Return (x, y) of the center of cell containing provided text 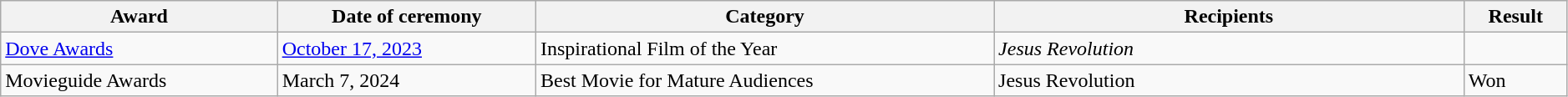
Recipients (1230, 17)
Dove Awards (139, 48)
Result (1515, 17)
Date of ceremony (406, 17)
Category (764, 17)
Award (139, 17)
Inspirational Film of the Year (764, 48)
March 7, 2024 (406, 80)
Best Movie for Mature Audiences (764, 80)
Won (1515, 80)
Movieguide Awards (139, 80)
October 17, 2023 (406, 48)
